Return the (x, y) coordinate for the center point of the cell that contains the specified text.  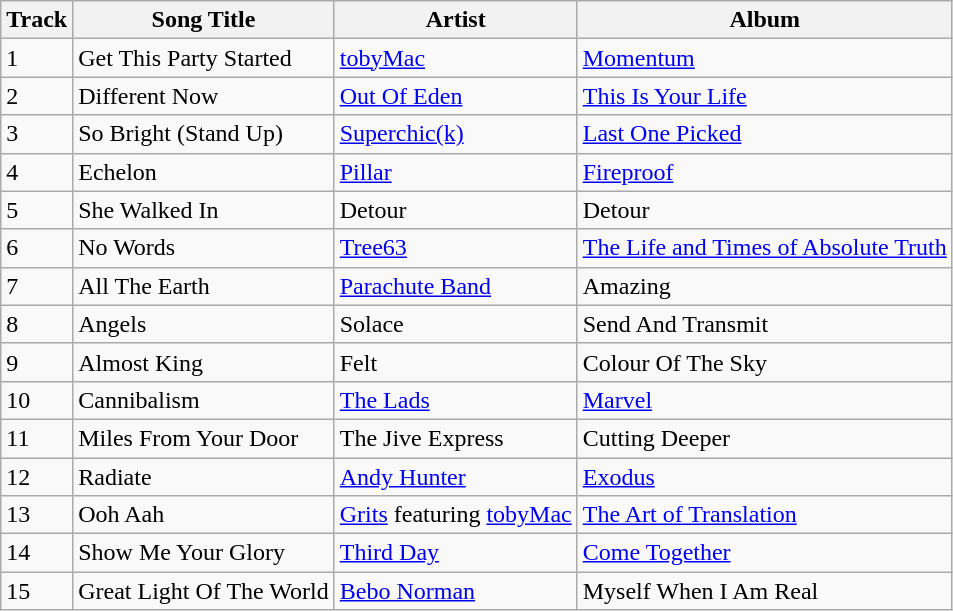
So Bright (Stand Up) (204, 134)
3 (37, 134)
Great Light Of The World (204, 591)
Album (764, 20)
Cutting Deeper (764, 438)
Cannibalism (204, 400)
Miles From Your Door (204, 438)
Bebo Norman (456, 591)
6 (37, 248)
All The Earth (204, 286)
Third Day (456, 553)
Amazing (764, 286)
Almost King (204, 362)
tobyMac (456, 58)
11 (37, 438)
Myself When I Am Real (764, 591)
Pillar (456, 172)
The Life and Times of Absolute Truth (764, 248)
12 (37, 477)
Superchic(k) (456, 134)
Felt (456, 362)
Song Title (204, 20)
2 (37, 96)
The Jive Express (456, 438)
No Words (204, 248)
15 (37, 591)
Colour Of The Sky (764, 362)
Get This Party Started (204, 58)
4 (37, 172)
8 (37, 324)
Tree63 (456, 248)
1 (37, 58)
This Is Your Life (764, 96)
The Lads (456, 400)
Come Together (764, 553)
Parachute Band (456, 286)
14 (37, 553)
Fireproof (764, 172)
Show Me Your Glory (204, 553)
Andy Hunter (456, 477)
Track (37, 20)
Echelon (204, 172)
Momentum (764, 58)
The Art of Translation (764, 515)
Exodus (764, 477)
Angels (204, 324)
Grits featuring tobyMac (456, 515)
Send And Transmit (764, 324)
9 (37, 362)
5 (37, 210)
Marvel (764, 400)
13 (37, 515)
10 (37, 400)
Artist (456, 20)
Last One Picked (764, 134)
7 (37, 286)
Ooh Aah (204, 515)
Different Now (204, 96)
Out Of Eden (456, 96)
She Walked In (204, 210)
Solace (456, 324)
Radiate (204, 477)
